Scan for the cell matching the given text and deliver its [X, Y] coordinate at center. 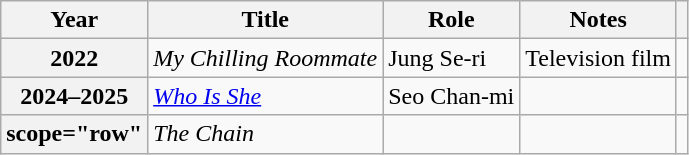
Role [452, 20]
scope="row" [74, 134]
Year [74, 20]
Title [266, 20]
Who Is She [266, 96]
The Chain [266, 134]
Television film [598, 58]
Notes [598, 20]
My Chilling Roommate [266, 58]
2024–2025 [74, 96]
2022 [74, 58]
Seo Chan-mi [452, 96]
Jung Se-ri [452, 58]
